Extract the (x, y) coordinate from the center of the cell holding the provided text.  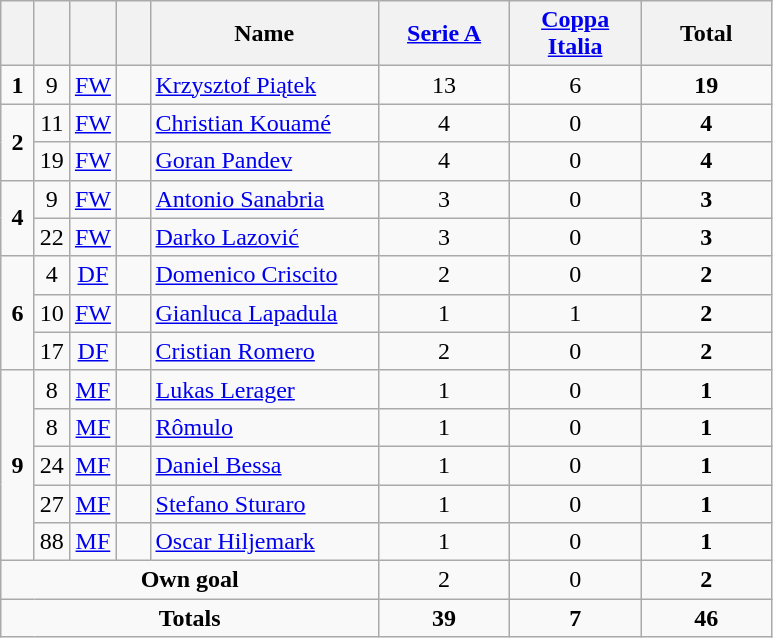
Darko Lazović (264, 237)
22 (52, 237)
Coppa Italia (576, 34)
Totals (190, 618)
88 (52, 542)
17 (52, 351)
7 (576, 618)
Lukas Lerager (264, 389)
39 (444, 618)
Cristian Romero (264, 351)
Stefano Sturaro (264, 503)
Own goal (190, 580)
46 (706, 618)
13 (444, 85)
24 (52, 465)
Krzysztof Piątek (264, 85)
Rômulo (264, 427)
Oscar Hiljemark (264, 542)
Total (706, 34)
11 (52, 123)
Gianluca Lapadula (264, 313)
Name (264, 34)
Daniel Bessa (264, 465)
Christian Kouamé (264, 123)
10 (52, 313)
Antonio Sanabria (264, 199)
Serie A (444, 34)
Goran Pandev (264, 161)
27 (52, 503)
Domenico Criscito (264, 275)
